Extract the (X, Y) coordinate from the center of the cell holding the provided text.  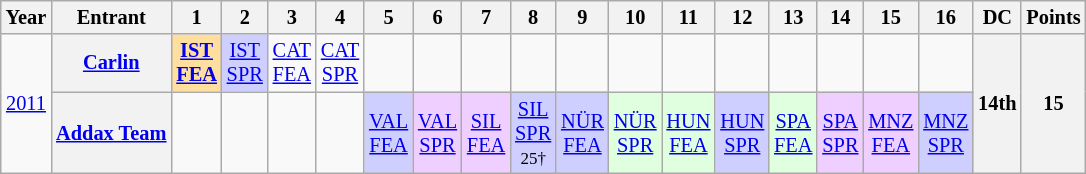
9 (582, 17)
ISTSPR (245, 63)
Carlin (111, 63)
4 (340, 17)
SPASPR (840, 133)
NÜRFEA (582, 133)
CATSPR (340, 63)
Entrant (111, 17)
14th (997, 104)
1 (196, 17)
MNZFEA (890, 133)
2011 (26, 104)
6 (438, 17)
5 (388, 17)
Addax Team (111, 133)
Points (1053, 17)
SPAFEA (793, 133)
DC (997, 17)
7 (486, 17)
SILSPR25† (533, 133)
Year (26, 17)
12 (742, 17)
ISTFEA (196, 63)
10 (636, 17)
3 (292, 17)
16 (946, 17)
MNZSPR (946, 133)
HUNSPR (742, 133)
SILFEA (486, 133)
VALFEA (388, 133)
14 (840, 17)
13 (793, 17)
HUNFEA (689, 133)
2 (245, 17)
11 (689, 17)
NÜRSPR (636, 133)
8 (533, 17)
CATFEA (292, 63)
VALSPR (438, 133)
